Return [X, Y] of the center of cell containing provided text 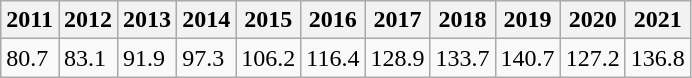
133.7 [462, 58]
2018 [462, 20]
2014 [206, 20]
2011 [30, 20]
127.2 [592, 58]
91.9 [148, 58]
2015 [268, 20]
97.3 [206, 58]
128.9 [398, 58]
136.8 [658, 58]
83.1 [88, 58]
2013 [148, 20]
80.7 [30, 58]
140.7 [528, 58]
2020 [592, 20]
106.2 [268, 58]
2021 [658, 20]
116.4 [333, 58]
2019 [528, 20]
2016 [333, 20]
2012 [88, 20]
2017 [398, 20]
